Provide the (X, Y) coordinate of the cell's center where the given text is located.  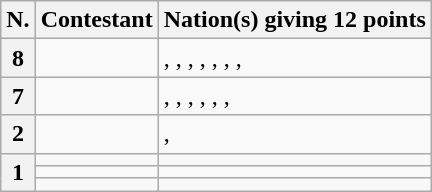
Nation(s) giving 12 points (294, 20)
1 (18, 172)
, , , , , , (294, 96)
7 (18, 96)
N. (18, 20)
Contestant (96, 20)
, , , , , , , (294, 58)
, (294, 134)
2 (18, 134)
8 (18, 58)
